Determine the (x, y) coordinate at the center of the cell enclosing the given text.  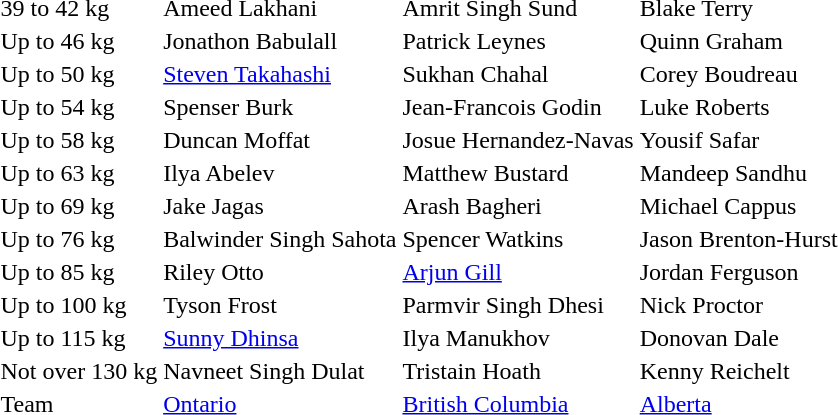
Arjun Gill (518, 272)
Navneet Singh Dulat (280, 371)
Steven Takahashi (280, 74)
Tristain Hoath (518, 371)
Balwinder Singh Sahota (280, 239)
Patrick Leynes (518, 41)
Sukhan Chahal (518, 74)
Josue Hernandez-Navas (518, 140)
Jake Jagas (280, 206)
Parmvir Singh Dhesi (518, 305)
Jonathon Babulall (280, 41)
Tyson Frost (280, 305)
Arash Bagheri (518, 206)
Jean-Francois Godin (518, 107)
Matthew Bustard (518, 173)
Spencer Watkins (518, 239)
Riley Otto (280, 272)
Duncan Moffat (280, 140)
Ilya Abelev (280, 173)
Sunny Dhinsa (280, 338)
Ilya Manukhov (518, 338)
Spenser Burk (280, 107)
